Pinpoint the cell where the given text exists, returning its [x, y] midpoint coordinate. 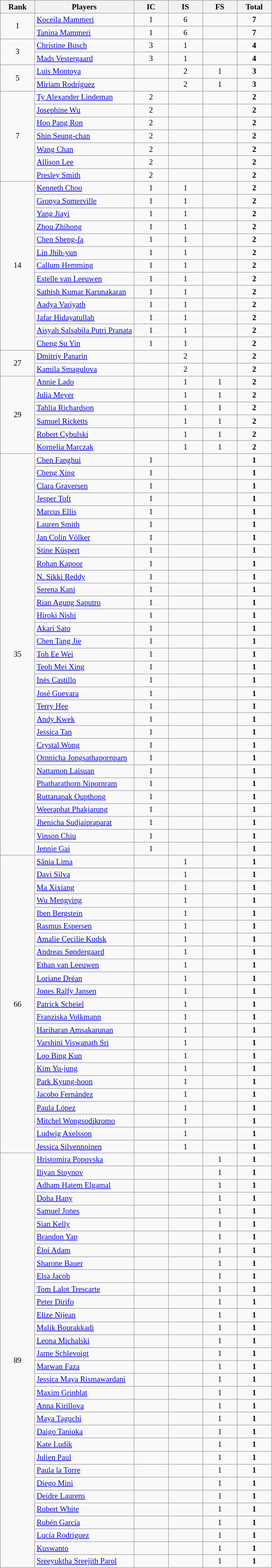
Julia Meyer [84, 395]
Annie Lado [84, 382]
Gronya Somerville [84, 201]
Wu Mengying [84, 901]
Tahlia Richardson [84, 408]
Cheng Xing [84, 473]
Kim Yu-jung [84, 1069]
Peter Dirifo [84, 1302]
Kuswanto [84, 1548]
Jacobo Fernández [84, 1095]
Lauren Smith [84, 525]
Dmitriy Panarin [84, 357]
Estelle van Leeuwen [84, 279]
Elsa Jacob [84, 1276]
Hristomira Popovska [84, 1160]
Callum Hemming [84, 266]
Paula López [84, 1108]
Terry Hee [84, 706]
IC [151, 7]
Christine Busch [84, 45]
Jesper Toft [84, 499]
Jessica Silvennoinen [84, 1147]
Robert White [84, 1509]
Adham Hatem Elgamal [84, 1186]
Loo Bing Kun [84, 1056]
Hariharan Amsakarunan [84, 1030]
Rasmus Espersen [84, 926]
Rank [18, 7]
Elize Nijean [84, 1315]
Anna Kirillova [84, 1406]
29 [18, 415]
Miriam Rodríguez [84, 84]
Ma Xixiang [84, 888]
Andreas Søndergaard [84, 952]
Allison Lee [84, 162]
Aadya Variyath [84, 305]
Lucía Rodríguez [84, 1535]
66 [18, 1004]
Davi Silva [84, 874]
Hiroki Nishi [84, 616]
Diego Mini [84, 1484]
Sian Kelly [84, 1225]
Mads Vestergaard [84, 59]
Lin Jhih-yun [84, 253]
José Guevara [84, 694]
Jarne Schlevoigt [84, 1354]
Deidre Laurens [84, 1496]
Iben Bergstein [84, 913]
Jessica Maya Rismawardani [84, 1380]
Koceila Mammeri [84, 20]
Paula la Torre [84, 1471]
Ty Alexander Lindeman [84, 97]
Amalie Cecilie Kudsk [84, 940]
27 [18, 363]
Weeraphat Phakjarung [84, 810]
Jennie Gai [84, 849]
Leona Michalski [84, 1341]
Vinson Chiu [84, 836]
Malik Bourakkadi [84, 1328]
Sânia Lima [84, 862]
Stine Küspert [84, 551]
Robert Cybulski [84, 434]
Jones Ralfy Jansen [84, 991]
Éloi Adam [84, 1250]
Park Kyung-hoon [84, 1082]
14 [18, 266]
Clara Graversen [84, 486]
Aisyah Salsabila Putri Pranata [84, 331]
Rohan Kapoor [84, 564]
Serena Kani [84, 590]
IS [185, 7]
Daigo Tanioka [84, 1432]
Chen Fanghui [84, 460]
Ruttanapak Oupthong [84, 797]
Andy Kwek [84, 719]
Shin Seung-chan [84, 136]
Julien Paul [84, 1457]
Inés Castillo [84, 680]
Jafar Hidayatullah [84, 318]
Samuel Jones [84, 1211]
Wang Chan [84, 149]
Franziska Volkmann [84, 1017]
Presley Smith [84, 175]
FS [220, 7]
Cheng Su Yin [84, 343]
Kornelia Marczak [84, 447]
Hoo Pang Ron [84, 123]
Total [254, 7]
Marcus Ellis [84, 512]
Loriane Dréan [84, 978]
N. Sikki Reddy [84, 577]
Patrick Scheiel [84, 1004]
Maya Taguchi [84, 1419]
Marwan Faza [84, 1367]
5 [18, 78]
Yang Jiayi [84, 214]
Crystal Wong [84, 745]
Brandon Yap [84, 1237]
35 [18, 654]
Kenneth Choo [84, 188]
Teoh Mei Xing [84, 667]
Rubén García [84, 1522]
Kate Ludik [84, 1445]
Varshini Viswanath Sri [84, 1043]
Kamila Smagulova [84, 369]
Sreeyuktha Sreejith Parol [84, 1561]
Chen Tang Jie [84, 642]
Iliyan Stoynov [84, 1173]
Nattamon Laisuan [84, 771]
Maxim Grinblat [84, 1393]
Zhou Zhihong [84, 227]
Tanina Mammeri [84, 33]
Jhenicha Sudjaipraparat [84, 823]
Chen Sheng-fa [84, 240]
Sathish Kumar Karunakaran [84, 292]
Akari Sato [84, 628]
Tom Lalot Trescarte [84, 1289]
Doha Hany [84, 1198]
Jessica Tan [84, 732]
Phatharathorn Nipornram [84, 784]
Toh Ee Wei [84, 655]
Samuel Ricketts [84, 421]
Rian Agung Saputro [84, 603]
Players [84, 7]
89 [18, 1360]
Ethan van Leeuwen [84, 965]
Jan Colin Völker [84, 538]
Ornnicha Jongsathapornparn [84, 758]
Josephine Wu [84, 111]
Luis Montoya [84, 72]
Mitchel Wongsodikromo [84, 1121]
Sharone Bauer [84, 1263]
Ludwig Axelsson [84, 1134]
